Identify which cell holds the provided text, then report its [x, y] central coordinate. 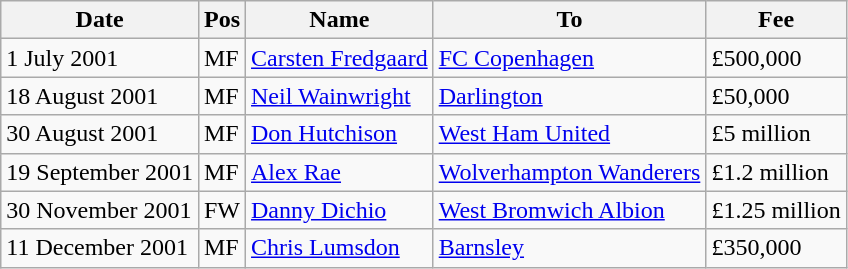
FC Copenhagen [570, 58]
Darlington [570, 96]
30 August 2001 [100, 134]
FW [222, 210]
Don Hutchison [340, 134]
£1.25 million [776, 210]
£500,000 [776, 58]
£5 million [776, 134]
1 July 2001 [100, 58]
18 August 2001 [100, 96]
Pos [222, 20]
Danny Dichio [340, 210]
Wolverhampton Wanderers [570, 172]
Barnsley [570, 248]
£1.2 million [776, 172]
30 November 2001 [100, 210]
19 September 2001 [100, 172]
Carsten Fredgaard [340, 58]
West Ham United [570, 134]
Name [340, 20]
To [570, 20]
Neil Wainwright [340, 96]
11 December 2001 [100, 248]
£350,000 [776, 248]
Alex Rae [340, 172]
£50,000 [776, 96]
Date [100, 20]
West Bromwich Albion [570, 210]
Fee [776, 20]
Chris Lumsdon [340, 248]
